Extract the [x, y] coordinate from the center of the cell holding the provided text.  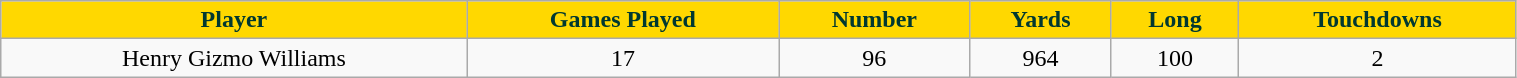
Yards [1040, 20]
Long [1175, 20]
Player [234, 20]
96 [874, 58]
Henry Gizmo Williams [234, 58]
Touchdowns [1378, 20]
17 [623, 58]
Number [874, 20]
Games Played [623, 20]
2 [1378, 58]
964 [1040, 58]
100 [1175, 58]
